Identify which cell holds the provided text, then report its (x, y) central coordinate. 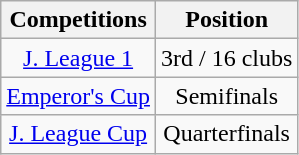
3rd / 16 clubs (226, 58)
Emperor's Cup (78, 96)
Position (226, 20)
Quarterfinals (226, 134)
J. League 1 (78, 58)
Competitions (78, 20)
Semifinals (226, 96)
J. League Cup (78, 134)
